Find where the given text appears and provide that cell's center as [X, Y] coordinate. 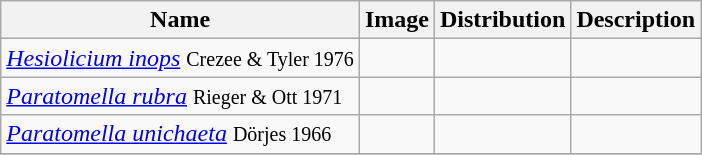
Hesiolicium inops Crezee & Tyler 1976 [180, 58]
Image [396, 20]
Name [180, 20]
Paratomella unichaeta Dörjes 1966 [180, 134]
Distribution [502, 20]
Description [636, 20]
Paratomella rubra Rieger & Ott 1971 [180, 96]
